Provide the (X, Y) coordinate of the cell's center where the given text is located.  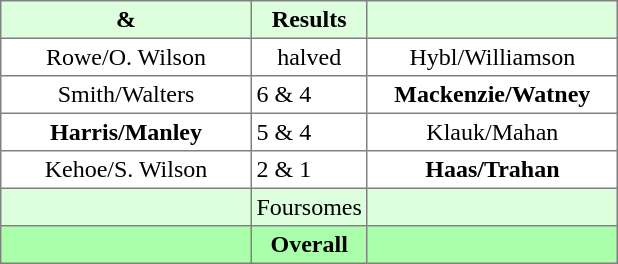
Results (309, 20)
Foursomes (309, 207)
Kehoe/S. Wilson (126, 170)
Hybl/Williamson (492, 57)
Harris/Manley (126, 132)
6 & 4 (309, 95)
Mackenzie/Watney (492, 95)
Haas/Trahan (492, 170)
5 & 4 (309, 132)
& (126, 20)
Overall (309, 245)
2 & 1 (309, 170)
halved (309, 57)
Klauk/Mahan (492, 132)
Smith/Walters (126, 95)
Rowe/O. Wilson (126, 57)
